Output the [x, y] coordinate of the center of the cell containing the given text.  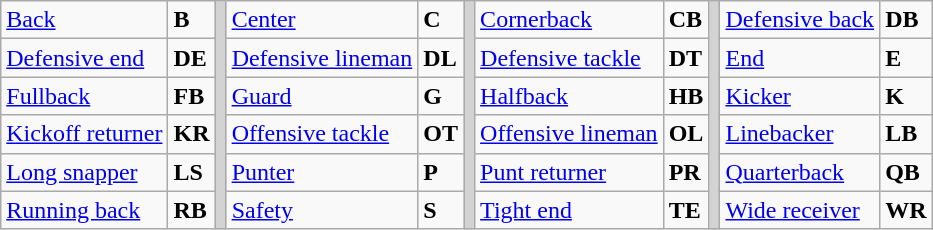
Defensive end [84, 58]
Offensive tackle [322, 134]
TE [686, 210]
CB [686, 20]
Halfback [570, 96]
DB [906, 20]
Kicker [800, 96]
Linebacker [800, 134]
LB [906, 134]
Quarterback [800, 172]
Fullback [84, 96]
Offensive lineman [570, 134]
WR [906, 210]
OL [686, 134]
Defensive lineman [322, 58]
QB [906, 172]
Punter [322, 172]
Defensive back [800, 20]
B [192, 20]
HB [686, 96]
E [906, 58]
RB [192, 210]
Wide receiver [800, 210]
Cornerback [570, 20]
KR [192, 134]
Long snapper [84, 172]
Center [322, 20]
G [441, 96]
S [441, 210]
FB [192, 96]
DL [441, 58]
DE [192, 58]
OT [441, 134]
C [441, 20]
Tight end [570, 210]
Safety [322, 210]
Running back [84, 210]
Defensive tackle [570, 58]
P [441, 172]
End [800, 58]
K [906, 96]
DT [686, 58]
Guard [322, 96]
Punt returner [570, 172]
LS [192, 172]
PR [686, 172]
Kickoff returner [84, 134]
Back [84, 20]
